Determine the (X, Y) coordinate at the center of the cell enclosing the given text.  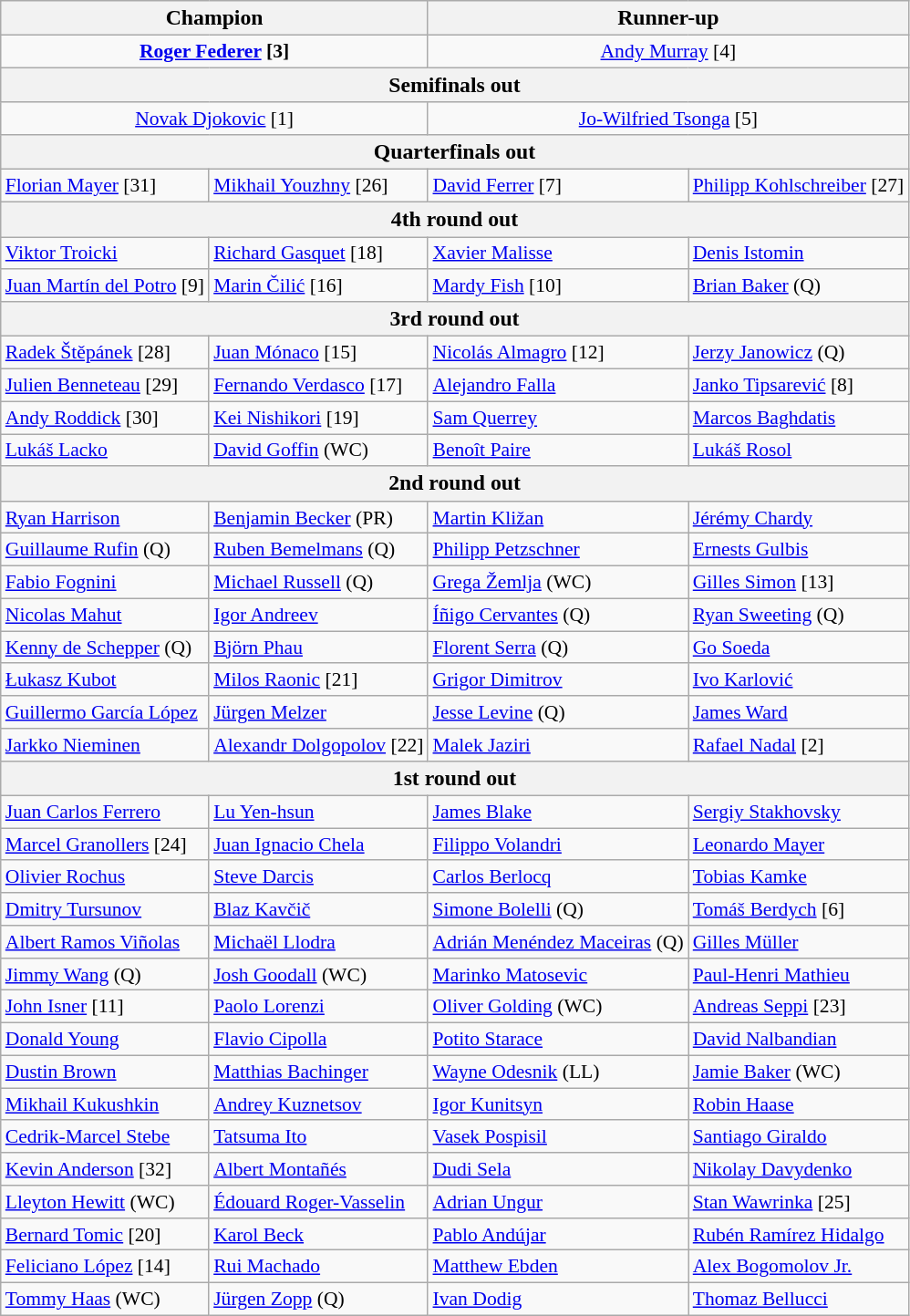
Marin Čilić [16] (318, 286)
Leonardo Mayer (799, 845)
Łukasz Kubot (105, 680)
Fabio Fognini (105, 583)
Potito Starace (558, 1040)
Gilles Simon [13] (799, 583)
Rubén Ramírez Hidalgo (799, 1235)
Florent Serra (Q) (558, 648)
Grega Žemlja (WC) (558, 583)
David Nalbandian (799, 1040)
Stan Wawrinka [25] (799, 1202)
Ryan Harrison (105, 518)
Richard Gasquet [18] (318, 254)
Wayne Odesnik (LL) (558, 1072)
Ivan Dodig (558, 1300)
Adrián Menéndez Maceiras (Q) (558, 942)
Flavio Cipolla (318, 1040)
Viktor Troicki (105, 254)
Tobias Kamke (799, 877)
Carlos Berlocq (558, 877)
Xavier Malisse (558, 254)
Paolo Lorenzi (318, 1007)
Sergiy Stakhovsky (799, 813)
Go Soeda (799, 648)
Feliciano López [14] (105, 1267)
John Isner [11] (105, 1007)
Denis Istomin (799, 254)
Roger Federer [3] (215, 52)
Michael Russell (Q) (318, 583)
Jarkko Nieminen (105, 745)
Mardy Fish [10] (558, 286)
2nd round out (455, 484)
Juan Mónaco [15] (318, 353)
Nicolás Almagro [12] (558, 353)
Vasek Pospisil (558, 1137)
Benoît Paire (558, 451)
3rd round out (455, 319)
Guillermo García López (105, 712)
Rui Machado (318, 1267)
Dudi Sela (558, 1169)
Florian Mayer [31] (105, 186)
Novak Djokovic [1] (215, 119)
Filippo Volandri (558, 845)
Santiago Giraldo (799, 1137)
Albert Ramos Viñolas (105, 942)
James Blake (558, 813)
Fernando Verdasco [17] (318, 386)
Bernard Tomic [20] (105, 1235)
Matthew Ebden (558, 1267)
Matthias Bachinger (318, 1072)
Lukáš Rosol (799, 451)
Nikolay Davydenko (799, 1169)
Malek Jaziri (558, 745)
Nicolas Mahut (105, 615)
Rafael Nadal [2] (799, 745)
Björn Phau (318, 648)
Alexandr Dolgopolov [22] (318, 745)
Tomáš Berdych [6] (799, 909)
Juan Martín del Potro [9] (105, 286)
Kenny de Schepper (Q) (105, 648)
Jürgen Zopp (Q) (318, 1300)
Pablo Andújar (558, 1235)
Runner-up (667, 18)
Kei Nishikori [19] (318, 418)
4th round out (455, 220)
Jimmy Wang (Q) (105, 975)
Brian Baker (Q) (799, 286)
Ruben Bemelmans (Q) (318, 550)
Philipp Petzschner (558, 550)
Blaz Kavčič (318, 909)
Andy Roddick [30] (105, 418)
Juan Ignacio Chela (318, 845)
Janko Tipsarević [8] (799, 386)
Radek Štěpánek [28] (105, 353)
Ernests Gulbis (799, 550)
Benjamin Becker (PR) (318, 518)
Igor Andreev (318, 615)
Dmitry Tursunov (105, 909)
Michaël Llodra (318, 942)
Alejandro Falla (558, 386)
Josh Goodall (WC) (318, 975)
Grigor Dimitrov (558, 680)
Sam Querrey (558, 418)
Milos Raonic [21] (318, 680)
Mikhail Youzhny [26] (318, 186)
Donald Young (105, 1040)
Igor Kunitsyn (558, 1104)
Mikhail Kukushkin (105, 1104)
Édouard Roger-Vasselin (318, 1202)
Lukáš Lacko (105, 451)
Quarterfinals out (455, 152)
Oliver Golding (WC) (558, 1007)
Marinko Matosevic (558, 975)
Robin Haase (799, 1104)
Jürgen Melzer (318, 712)
Adrian Ungur (558, 1202)
Philipp Kohlschreiber [27] (799, 186)
Julien Benneteau [29] (105, 386)
Lu Yen-hsun (318, 813)
Lleyton Hewitt (WC) (105, 1202)
Champion (215, 18)
Dustin Brown (105, 1072)
Thomaz Bellucci (799, 1300)
Juan Carlos Ferrero (105, 813)
Tommy Haas (WC) (105, 1300)
Andy Murray [4] (667, 52)
Paul-Henri Mathieu (799, 975)
Íñigo Cervantes (Q) (558, 615)
Cedrik-Marcel Stebe (105, 1137)
Jo-Wilfried Tsonga [5] (667, 119)
1st round out (455, 779)
Semifinals out (455, 86)
James Ward (799, 712)
Jérémy Chardy (799, 518)
Andrey Kuznetsov (318, 1104)
Kevin Anderson [32] (105, 1169)
David Ferrer [7] (558, 186)
Jerzy Janowicz (Q) (799, 353)
Marcos Baghdatis (799, 418)
Jamie Baker (WC) (799, 1072)
Marcel Granollers [24] (105, 845)
Alex Bogomolov Jr. (799, 1267)
Ryan Sweeting (Q) (799, 615)
Gilles Müller (799, 942)
Guillaume Rufin (Q) (105, 550)
Martin Kližan (558, 518)
Simone Bolelli (Q) (558, 909)
Albert Montañés (318, 1169)
Ivo Karlović (799, 680)
Steve Darcis (318, 877)
Karol Beck (318, 1235)
Jesse Levine (Q) (558, 712)
Tatsuma Ito (318, 1137)
Andreas Seppi [23] (799, 1007)
Olivier Rochus (105, 877)
David Goffin (WC) (318, 451)
